For the text-containing cell, return its midpoint in [X, Y] coordinate format. 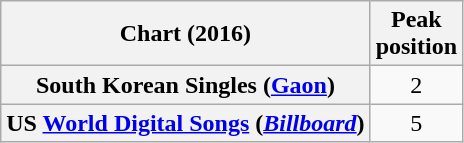
US World Digital Songs (Billboard) [186, 123]
5 [416, 123]
South Korean Singles (Gaon) [186, 85]
2 [416, 85]
Peakposition [416, 34]
Chart (2016) [186, 34]
